Return [x, y] of the center of cell containing provided text 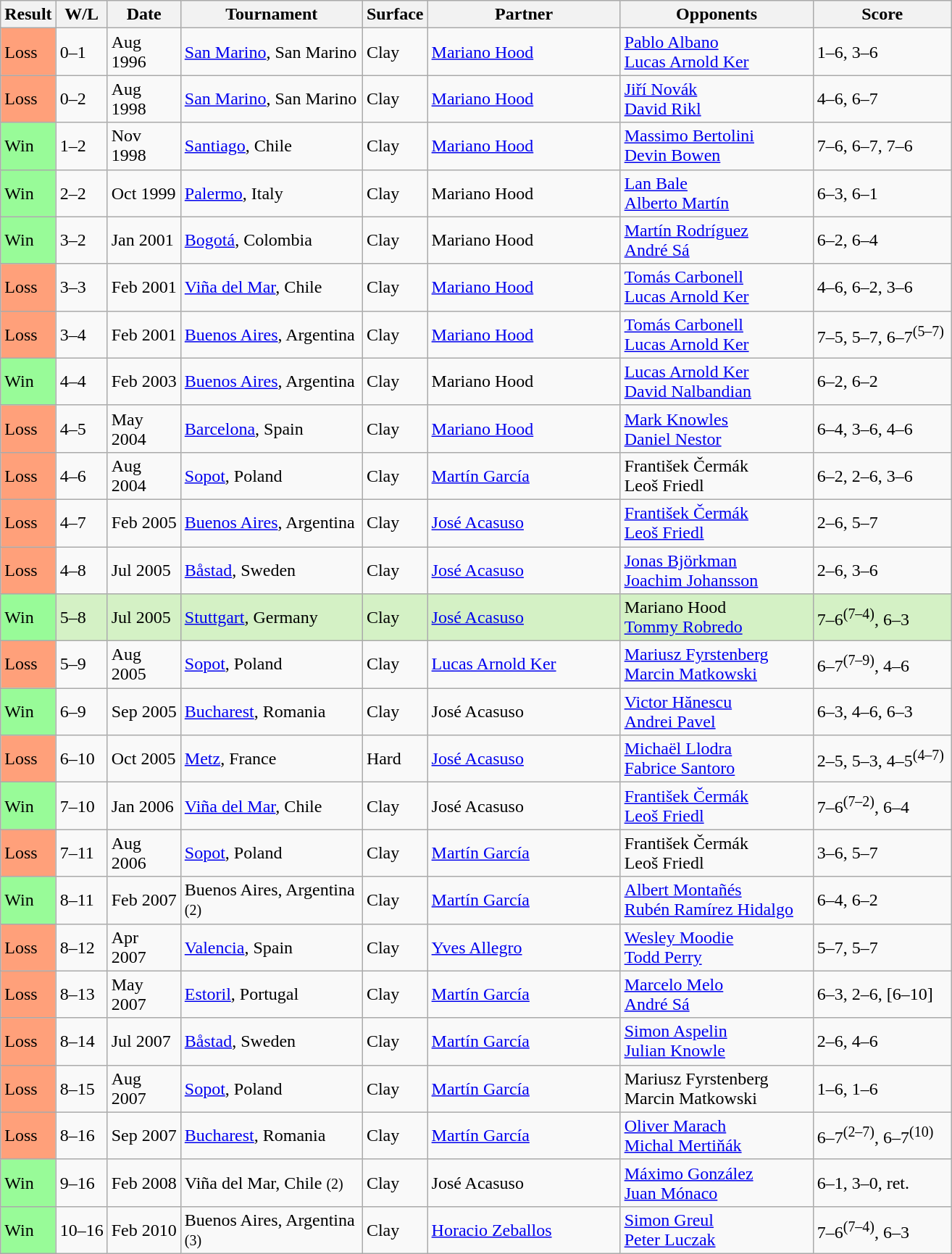
Pablo Albano Lucas Arnold Ker [717, 52]
8–16 [81, 1136]
1–6, 1–6 [882, 1088]
Feb 2010 [143, 1230]
Aug 1998 [143, 99]
6–9 [81, 711]
0–1 [81, 52]
Valencia, Spain [271, 948]
Buenos Aires, Argentina (3) [271, 1230]
6–10 [81, 759]
Feb 2007 [143, 900]
1–2 [81, 146]
2–6, 3–6 [882, 569]
Feb 2005 [143, 523]
Mark Knowles Daniel Nestor [717, 429]
5–7, 5–7 [882, 948]
2–5, 5–3, 4–5(4–7) [882, 759]
Estoril, Portugal [271, 994]
Jan 2006 [143, 806]
2–2 [81, 193]
Simon Aspelin Julian Knowle [717, 1042]
9–16 [81, 1182]
Surface [395, 14]
6–1, 3–0, ret. [882, 1182]
6–2, 6–4 [882, 241]
Wesley Moodie Todd Perry [717, 948]
Aug 2005 [143, 665]
0–2 [81, 99]
Jiří Novák David Rikl [717, 99]
3–4 [81, 335]
Viña del Mar, Chile (2) [271, 1182]
Oliver Marach Michal Mertiňák [717, 1136]
8–14 [81, 1042]
7–6, 6–7, 7–6 [882, 146]
10–16 [81, 1230]
Oct 2005 [143, 759]
Aug 2007 [143, 1088]
8–13 [81, 994]
Buenos Aires, Argentina (2) [271, 900]
3–6, 5–7 [882, 853]
Sep 2005 [143, 711]
7–11 [81, 853]
May 2007 [143, 994]
Score [882, 14]
Lucas Arnold Ker David Nalbandian [717, 381]
6–2, 6–2 [882, 381]
4–6 [81, 475]
4–4 [81, 381]
Martín Rodríguez André Sá [717, 241]
Metz, France [271, 759]
4–6, 6–7 [882, 99]
4–7 [81, 523]
Barcelona, Spain [271, 429]
Massimo Bertolini Devin Bowen [717, 146]
7–10 [81, 806]
Aug 1996 [143, 52]
Palermo, Italy [271, 193]
Jonas Björkman Joachim Johansson [717, 569]
8–15 [81, 1088]
Stuttgart, Germany [271, 617]
6–3, 6–1 [882, 193]
4–5 [81, 429]
Lucas Arnold Ker [524, 665]
5–8 [81, 617]
2–6, 4–6 [882, 1042]
Mariano Hood Tommy Robredo [717, 617]
Date [143, 14]
3–3 [81, 287]
Albert Montañés Rubén Ramírez Hidalgo [717, 900]
8–12 [81, 948]
Máximo González Juan Mónaco [717, 1182]
Apr 2007 [143, 948]
Bogotá, Colombia [271, 241]
4–8 [81, 569]
Aug 2004 [143, 475]
8–11 [81, 900]
Tournament [271, 14]
6–3, 4–6, 6–3 [882, 711]
6–4, 3–6, 4–6 [882, 429]
W/L [81, 14]
Sep 2007 [143, 1136]
Feb 2003 [143, 381]
Jul 2007 [143, 1042]
7–6(7–2), 6–4 [882, 806]
Aug 2006 [143, 853]
6–7(7–9), 4–6 [882, 665]
Oct 1999 [143, 193]
Lan Bale Alberto Martín [717, 193]
Marcelo Melo André Sá [717, 994]
2–6, 5–7 [882, 523]
6–3, 2–6, [6–10] [882, 994]
3–2 [81, 241]
Nov 1998 [143, 146]
Horacio Zeballos [524, 1230]
Victor Hănescu Andrei Pavel [717, 711]
1–6, 3–6 [882, 52]
Hard [395, 759]
4–6, 6–2, 3–6 [882, 287]
6–2, 2–6, 3–6 [882, 475]
Feb 2008 [143, 1182]
Simon Greul Peter Luczak [717, 1230]
Yves Allegro [524, 948]
May 2004 [143, 429]
6–7(2–7), 6–7(10) [882, 1136]
Partner [524, 14]
6–4, 6–2 [882, 900]
5–9 [81, 665]
Result [28, 14]
Santiago, Chile [271, 146]
Michaël Llodra Fabrice Santoro [717, 759]
Jan 2001 [143, 241]
7–5, 5–7, 6–7(5–7) [882, 335]
Opponents [717, 14]
